Pinpoint the cell where the given text exists, returning its (x, y) midpoint coordinate. 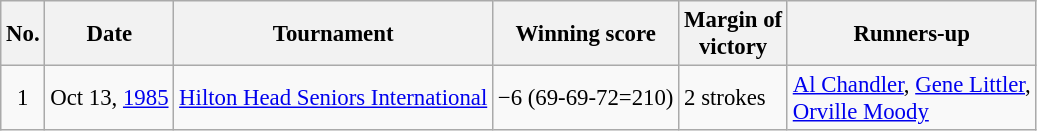
Winning score (586, 34)
Al Chandler, Gene Littler, Orville Moody (912, 98)
2 strokes (734, 98)
1 (23, 98)
Runners-up (912, 34)
No. (23, 34)
Date (110, 34)
−6 (69-69-72=210) (586, 98)
Hilton Head Seniors International (334, 98)
Oct 13, 1985 (110, 98)
Tournament (334, 34)
Margin ofvictory (734, 34)
